Search for the cell housing the specified text and yield its (x, y) center coordinate. 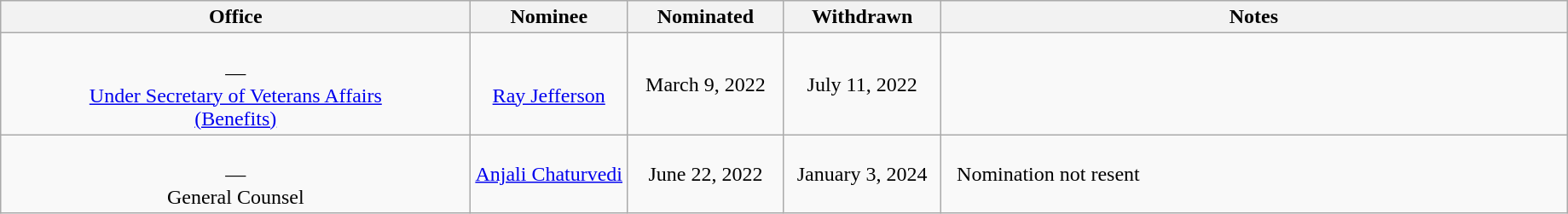
June 22, 2022 (706, 174)
March 9, 2022 (706, 84)
—General Counsel (235, 174)
Office (235, 17)
Notes (1253, 17)
Ray Jefferson (549, 84)
Nomination not resent (1253, 174)
Nominee (549, 17)
July 11, 2022 (862, 84)
—Under Secretary of Veterans Affairs(Benefits) (235, 84)
January 3, 2024 (862, 174)
Anjali Chaturvedi (549, 174)
Withdrawn (862, 17)
Nominated (706, 17)
